Provide the [x, y] coordinate of the cell's center where the given text is located.  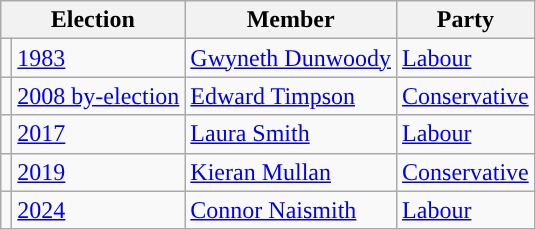
Election [93, 20]
2008 by-election [98, 96]
2017 [98, 134]
2019 [98, 172]
1983 [98, 58]
Laura Smith [291, 134]
Edward Timpson [291, 96]
Kieran Mullan [291, 172]
Connor Naismith [291, 210]
Gwyneth Dunwoody [291, 58]
Member [291, 20]
2024 [98, 210]
Party [466, 20]
